From the cell containing the given text, extract its center point as (X, Y) coordinate. 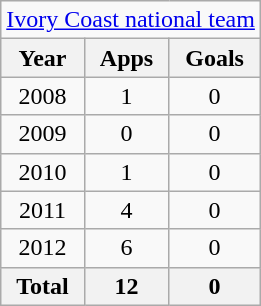
2011 (42, 210)
4 (126, 210)
Total (42, 286)
Apps (126, 58)
Ivory Coast national team (131, 20)
2009 (42, 134)
2008 (42, 96)
12 (126, 286)
Year (42, 58)
Goals (215, 58)
2012 (42, 248)
2010 (42, 172)
6 (126, 248)
